Scan for the cell matching the given text and deliver its (x, y) coordinate at center. 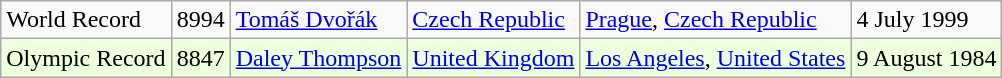
8994 (200, 20)
8847 (200, 58)
Olympic Record (86, 58)
9 August 1984 (926, 58)
World Record (86, 20)
Daley Thompson (318, 58)
Prague, Czech Republic (716, 20)
Los Angeles, United States (716, 58)
United Kingdom (494, 58)
Tomáš Dvořák (318, 20)
4 July 1999 (926, 20)
Czech Republic (494, 20)
